Capture the cell that displays the provided text and extract its (X, Y) central coordinate. 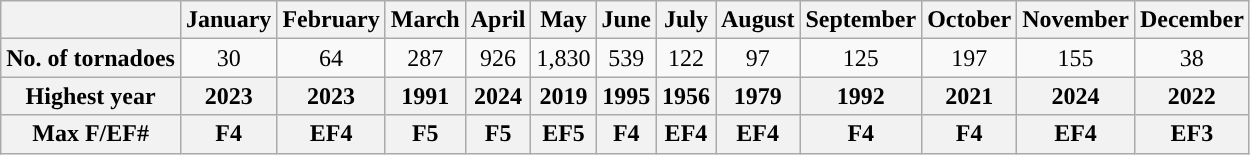
197 (970, 58)
EF3 (1192, 134)
September (861, 20)
155 (1076, 58)
1956 (686, 96)
January (228, 20)
December (1192, 20)
539 (626, 58)
2021 (970, 96)
August (758, 20)
1991 (425, 96)
EF5 (564, 134)
30 (228, 58)
Highest year (91, 96)
Max F/EF# (91, 134)
July (686, 20)
64 (331, 58)
2019 (564, 96)
1979 (758, 96)
November (1076, 20)
June (626, 20)
97 (758, 58)
125 (861, 58)
2022 (1192, 96)
No. of tornadoes (91, 58)
287 (425, 58)
1992 (861, 96)
March (425, 20)
February (331, 20)
1995 (626, 96)
1,830 (564, 58)
October (970, 20)
April (498, 20)
122 (686, 58)
38 (1192, 58)
926 (498, 58)
May (564, 20)
